Output the [x, y] coordinate of the center of the cell containing the given text.  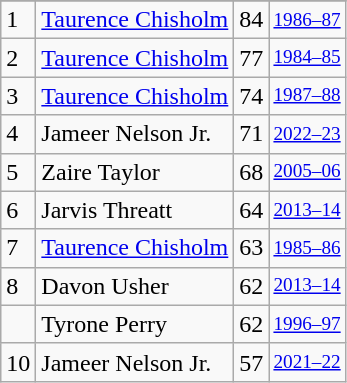
1986–87 [307, 20]
Davon Usher [135, 286]
1996–97 [307, 324]
Zaire Taylor [135, 172]
1 [18, 20]
2 [18, 58]
68 [252, 172]
6 [18, 210]
2022–23 [307, 134]
1985–86 [307, 248]
71 [252, 134]
1987–88 [307, 96]
2021–22 [307, 362]
4 [18, 134]
2005–06 [307, 172]
Tyrone Perry [135, 324]
77 [252, 58]
Jarvis Threatt [135, 210]
8 [18, 286]
1984–85 [307, 58]
10 [18, 362]
3 [18, 96]
57 [252, 362]
63 [252, 248]
84 [252, 20]
7 [18, 248]
5 [18, 172]
64 [252, 210]
74 [252, 96]
